Capture the cell that displays the provided text and extract its (X, Y) central coordinate. 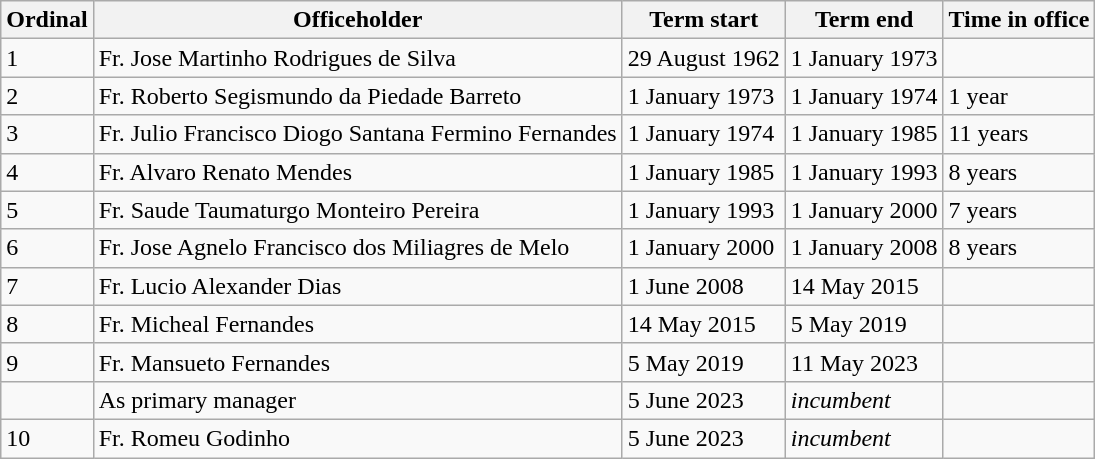
7 years (1019, 210)
Ordinal (47, 20)
1 (47, 58)
Fr. Jose Martinho Rodrigues de Silva (358, 58)
5 (47, 210)
1 year (1019, 96)
4 (47, 172)
6 (47, 248)
Fr. Romeu Godinho (358, 438)
7 (47, 286)
1 June 2008 (704, 286)
10 (47, 438)
As primary manager (358, 400)
Time in office (1019, 20)
3 (47, 134)
Fr. Saude Taumaturgo Monteiro Pereira (358, 210)
1 January 2008 (864, 248)
11 years (1019, 134)
Term end (864, 20)
Fr. Micheal Fernandes (358, 324)
Fr. Alvaro Renato Mendes (358, 172)
Fr. Mansueto Fernandes (358, 362)
Fr. Jose Agnelo Francisco dos Miliagres de Melo (358, 248)
11 May 2023 (864, 362)
29 August 1962 (704, 58)
Term start (704, 20)
Officeholder (358, 20)
Fr. Roberto Segismundo da Piedade Barreto (358, 96)
2 (47, 96)
8 (47, 324)
Fr. Lucio Alexander Dias (358, 286)
Fr. Julio Francisco Diogo Santana Fermino Fernandes (358, 134)
9 (47, 362)
